Provide the [x, y] coordinate of the cell's center where the given text is located.  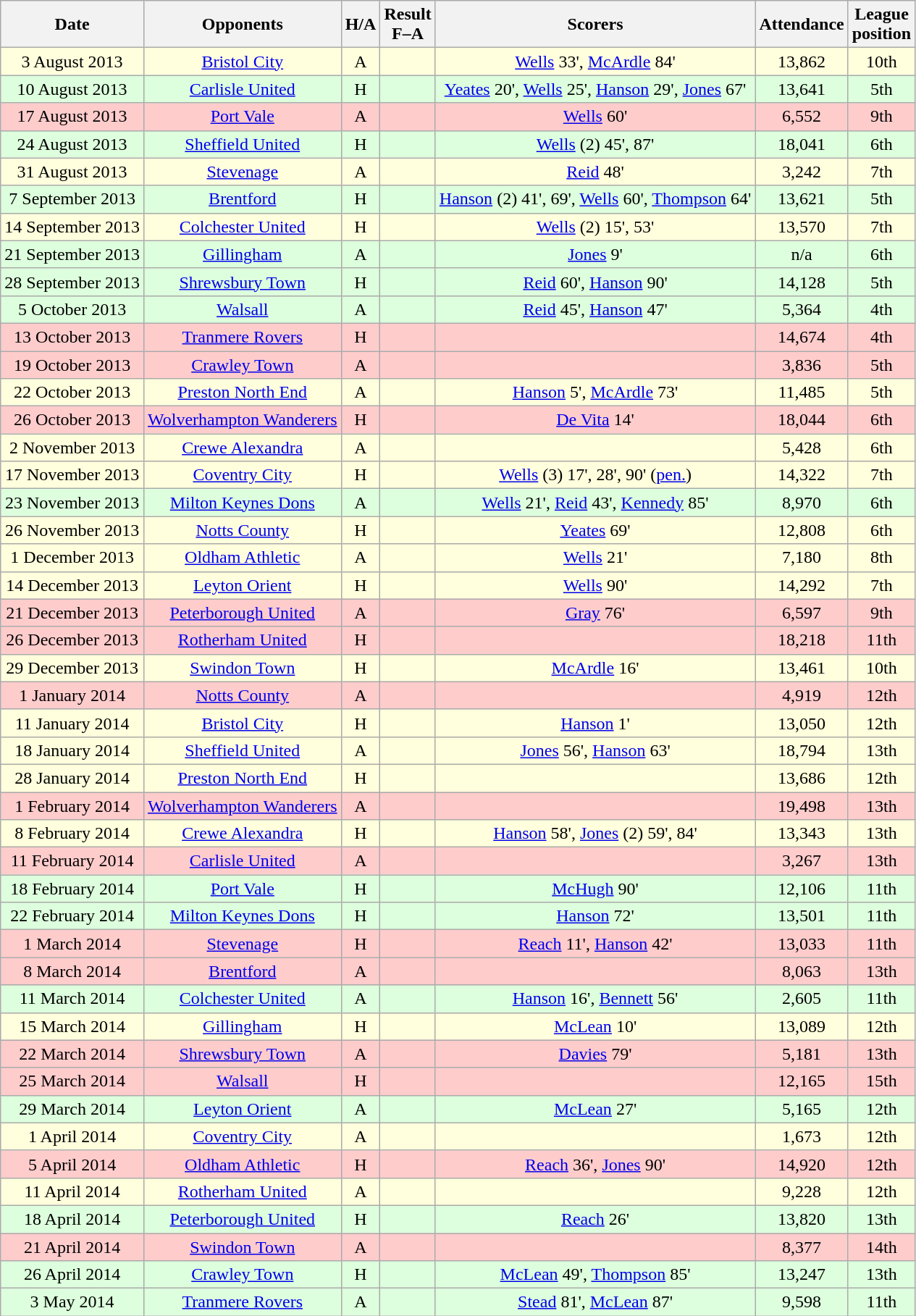
18,041 [802, 144]
13,570 [802, 227]
9,228 [802, 1191]
McLean 49', Thompson 85' [595, 1275]
Wells 60' [595, 117]
1 April 2014 [72, 1136]
12,106 [802, 889]
5 October 2013 [72, 309]
9,598 [802, 1302]
4,919 [802, 695]
26 November 2013 [72, 530]
Yeates 20', Wells 25', Hanson 29', Jones 67' [595, 89]
22 October 2013 [72, 393]
1 March 2014 [72, 944]
19 October 2013 [72, 364]
8,063 [802, 971]
5,428 [802, 448]
Wells 21', Reid 43', Kennedy 85' [595, 503]
Wells 21' [595, 558]
6,597 [802, 613]
22 February 2014 [72, 916]
18,794 [802, 750]
17 November 2013 [72, 475]
Wells (3) 17', 28', 90' (pen.) [595, 475]
5 April 2014 [72, 1164]
28 January 2014 [72, 778]
18 January 2014 [72, 750]
13,686 [802, 778]
Reach 11', Hanson 42' [595, 944]
12,808 [802, 530]
13,461 [802, 668]
Scorers [595, 25]
11,485 [802, 393]
14 September 2013 [72, 227]
3,242 [802, 172]
Jones 56', Hanson 63' [595, 750]
Hanson 5', McArdle 73' [595, 393]
Wells (2) 45', 87' [595, 144]
29 December 2013 [72, 668]
8,377 [802, 1246]
21 December 2013 [72, 613]
14 December 2013 [72, 585]
18,044 [802, 420]
14,920 [802, 1164]
Reid 48' [595, 172]
13 October 2013 [72, 337]
14,674 [802, 337]
McHugh 90' [595, 889]
13,033 [802, 944]
Reid 45', Hanson 47' [595, 309]
14,322 [802, 475]
22 March 2014 [72, 1054]
Leagueposition [881, 25]
Hanson (2) 41', 69', Wells 60', Thompson 64' [595, 199]
26 December 2013 [72, 640]
Davies 79' [595, 1054]
26 October 2013 [72, 420]
1 December 2013 [72, 558]
8 March 2014 [72, 971]
5,165 [802, 1109]
Hanson 1' [595, 723]
8,970 [802, 503]
Wells 33', McArdle 84' [595, 62]
14th [881, 1246]
31 August 2013 [72, 172]
1 February 2014 [72, 806]
13,089 [802, 1026]
13,501 [802, 916]
25 March 2014 [72, 1081]
11 January 2014 [72, 723]
De Vita 14' [595, 420]
18 April 2014 [72, 1219]
3 August 2013 [72, 62]
Reid 60', Hanson 90' [595, 282]
10 August 2013 [72, 89]
McLean 27' [595, 1109]
Date [72, 25]
Hanson 58', Jones (2) 59', 84' [595, 834]
Reach 26' [595, 1219]
15th [881, 1081]
6,552 [802, 117]
23 November 2013 [72, 503]
Wells 90' [595, 585]
Attendance [802, 25]
3,267 [802, 861]
11 March 2014 [72, 999]
Gray 76' [595, 613]
29 March 2014 [72, 1109]
21 September 2013 [72, 254]
2 November 2013 [72, 448]
24 August 2013 [72, 144]
15 March 2014 [72, 1026]
18 February 2014 [72, 889]
17 August 2013 [72, 117]
13,641 [802, 89]
3 May 2014 [72, 1302]
3,836 [802, 364]
5,364 [802, 309]
Reach 36', Jones 90' [595, 1164]
21 April 2014 [72, 1246]
8 February 2014 [72, 834]
19,498 [802, 806]
26 April 2014 [72, 1275]
n/a [802, 254]
13,621 [802, 199]
8th [881, 558]
Opponents [242, 25]
14,128 [802, 282]
7,180 [802, 558]
13,820 [802, 1219]
11 April 2014 [72, 1191]
Stead 81', McLean 87' [595, 1302]
2,605 [802, 999]
Wells (2) 15', 53' [595, 227]
13,247 [802, 1275]
1,673 [802, 1136]
13,343 [802, 834]
ResultF–A [408, 25]
11 February 2014 [72, 861]
12,165 [802, 1081]
Hanson 16', Bennett 56' [595, 999]
18,218 [802, 640]
McArdle 16' [595, 668]
1 January 2014 [72, 695]
Jones 9' [595, 254]
Hanson 72' [595, 916]
7 September 2013 [72, 199]
McLean 10' [595, 1026]
13,862 [802, 62]
5,181 [802, 1054]
H/A [361, 25]
Yeates 69' [595, 530]
14,292 [802, 585]
13,050 [802, 723]
28 September 2013 [72, 282]
